Determine the [X, Y] coordinate at the center of the cell enclosing the given text.  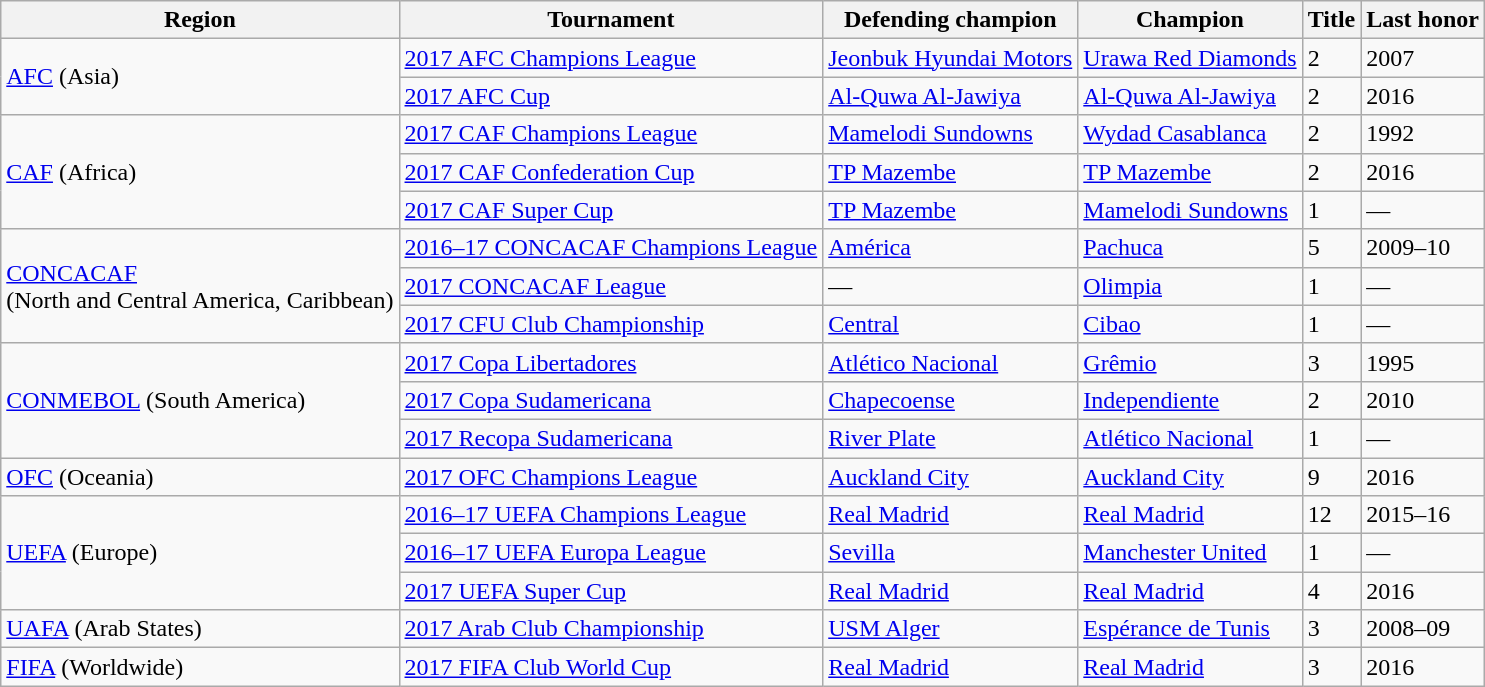
2017 AFC Champions League [611, 58]
Cibao [1190, 324]
Urawa Red Diamonds [1190, 58]
2010 [1423, 400]
River Plate [950, 438]
Last honor [1423, 20]
4 [1332, 591]
2015–16 [1423, 515]
2009–10 [1423, 248]
2008–09 [1423, 629]
9 [1332, 477]
Manchester United [1190, 553]
1992 [1423, 134]
2017 Arab Club Championship [611, 629]
Olimpia [1190, 286]
2017 Copa Libertadores [611, 362]
2017 CAF Super Cup [611, 210]
UAFA (Arab States) [200, 629]
2017 CFU Club Championship [611, 324]
2017 UEFA Super Cup [611, 591]
UEFA (Europe) [200, 553]
Tournament [611, 20]
USM Alger [950, 629]
2016–17 UEFA Europa League [611, 553]
OFC (Oceania) [200, 477]
5 [1332, 248]
2017 CAF Confederation Cup [611, 172]
Grêmio [1190, 362]
Chapecoense [950, 400]
2017 OFC Champions League [611, 477]
CONMEBOL (South America) [200, 400]
2016–17 CONCACAF Champions League [611, 248]
AFC (Asia) [200, 77]
2017 CONCACAF League [611, 286]
Defending champion [950, 20]
1995 [1423, 362]
Champion [1190, 20]
2016–17 UEFA Champions League [611, 515]
Independiente [1190, 400]
América [950, 248]
Jeonbuk Hyundai Motors [950, 58]
2017 FIFA Club World Cup [611, 667]
Central [950, 324]
2017 CAF Champions League [611, 134]
Title [1332, 20]
FIFA (Worldwide) [200, 667]
2017 Copa Sudamericana [611, 400]
Pachuca [1190, 248]
2017 AFC Cup [611, 96]
Wydad Casablanca [1190, 134]
2017 Recopa Sudamericana [611, 438]
Espérance de Tunis [1190, 629]
Sevilla [950, 553]
2007 [1423, 58]
12 [1332, 515]
CONCACAF(North and Central America, Caribbean) [200, 286]
Region [200, 20]
CAF (Africa) [200, 172]
